Find where the given text appears and provide that cell's center as (X, Y) coordinate. 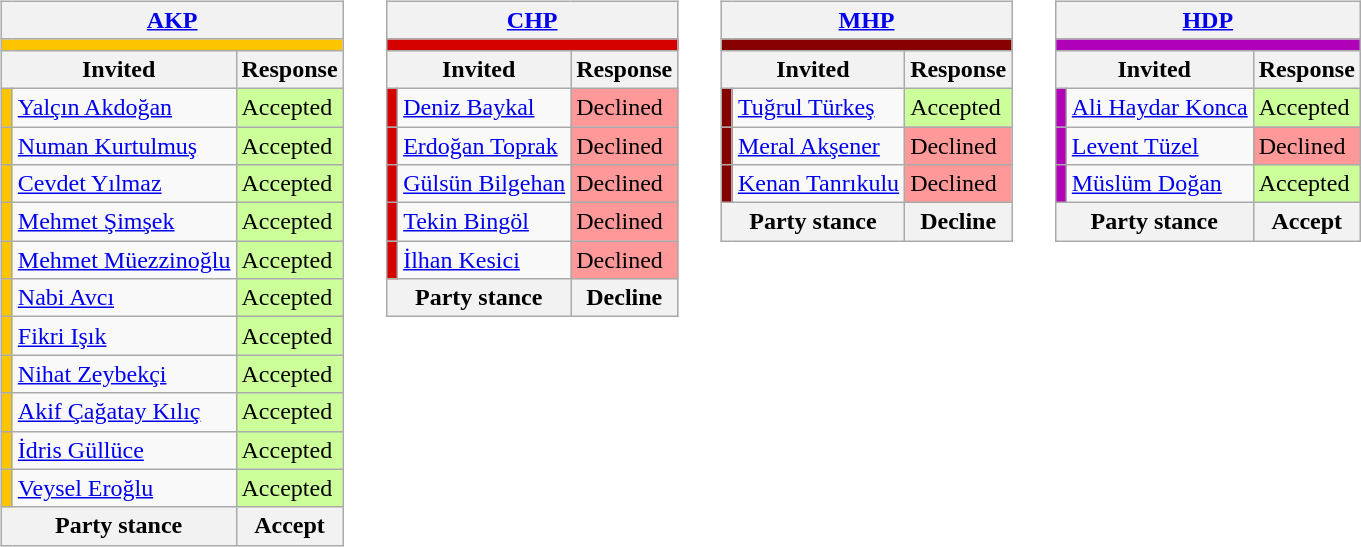
Yalçın Akdoğan (124, 107)
Kenan Tanrıkulu (818, 184)
Veysel Eroğlu (124, 488)
İlhan Kesici (484, 260)
Deniz Baykal (484, 107)
Erdoğan Toprak (484, 145)
Ali Haydar Konca (1160, 107)
Fikri Işık (124, 336)
Gülsün Bilgehan (484, 184)
Tekin Bingöl (484, 222)
Akif Çağatay Kılıç (124, 412)
AKP (172, 20)
Müslüm Doğan (1160, 184)
Numan Kurtulmuş (124, 145)
Mehmet Şimşek (124, 222)
Meral Akşener (818, 145)
Nabi Avcı (124, 298)
Nihat Zeybekçi (124, 374)
CHP (532, 20)
Tuğrul Türkeş (818, 107)
Cevdet Yılmaz (124, 184)
MHP (866, 20)
İdris Güllüce (124, 450)
Mehmet Müezzinoğlu (124, 260)
Levent Tüzel (1160, 145)
HDP (1208, 20)
